Return [X, Y] of the center of cell containing provided text 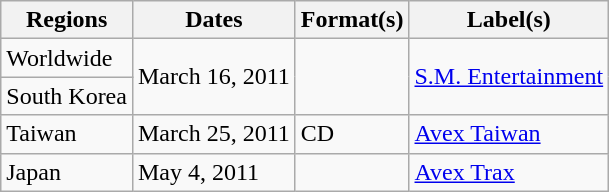
CD [352, 134]
Avex Taiwan [509, 134]
Dates [214, 20]
Regions [67, 20]
March 16, 2011 [214, 77]
May 4, 2011 [214, 172]
Avex Trax [509, 172]
Japan [67, 172]
Label(s) [509, 20]
Worldwide [67, 58]
Taiwan [67, 134]
S.M. Entertainment [509, 77]
March 25, 2011 [214, 134]
Format(s) [352, 20]
South Korea [67, 96]
